Search for the cell housing the specified text and yield its (X, Y) center coordinate. 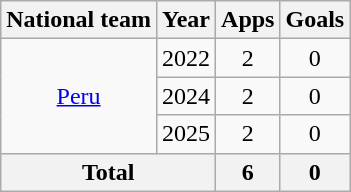
Year (186, 20)
National team (79, 20)
Total (108, 172)
Peru (79, 96)
Apps (248, 20)
2025 (186, 134)
2024 (186, 96)
2022 (186, 58)
6 (248, 172)
Goals (315, 20)
